Extract the (x, y) coordinate from the center of the cell holding the provided text.  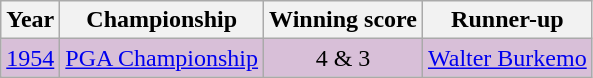
Walter Burkemo (507, 58)
4 & 3 (344, 58)
Championship (162, 20)
PGA Championship (162, 58)
Winning score (344, 20)
Runner-up (507, 20)
1954 (30, 58)
Year (30, 20)
